Locate the cell with the specified text and output its (x, y) center coordinate. 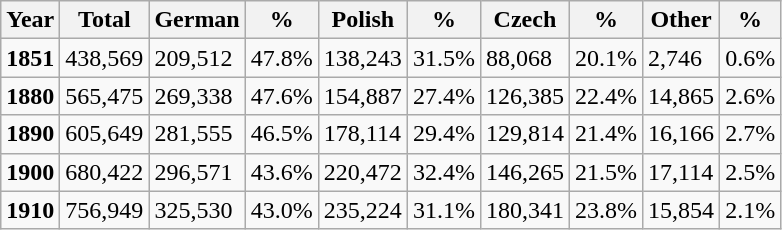
296,571 (197, 172)
21.4% (606, 134)
138,243 (362, 58)
32.4% (444, 172)
27.4% (444, 96)
680,422 (104, 172)
Total (104, 20)
2.7% (750, 134)
1900 (30, 172)
31.1% (444, 210)
German (197, 20)
129,814 (524, 134)
47.8% (282, 58)
20.1% (606, 58)
15,854 (682, 210)
29.4% (444, 134)
2,746 (682, 58)
1880 (30, 96)
281,555 (197, 134)
756,949 (104, 210)
31.5% (444, 58)
43.6% (282, 172)
180,341 (524, 210)
154,887 (362, 96)
605,649 (104, 134)
21.5% (606, 172)
Other (682, 20)
22.4% (606, 96)
1890 (30, 134)
47.6% (282, 96)
Czech (524, 20)
178,114 (362, 134)
146,265 (524, 172)
23.8% (606, 210)
2.6% (750, 96)
14,865 (682, 96)
325,530 (197, 210)
46.5% (282, 134)
1851 (30, 58)
16,166 (682, 134)
269,338 (197, 96)
220,472 (362, 172)
209,512 (197, 58)
17,114 (682, 172)
2.5% (750, 172)
Polish (362, 20)
Year (30, 20)
235,224 (362, 210)
1910 (30, 210)
43.0% (282, 210)
0.6% (750, 58)
565,475 (104, 96)
126,385 (524, 96)
2.1% (750, 210)
88,068 (524, 58)
438,569 (104, 58)
